Detect which cell encompasses the target text, then output its [x, y] center coordinate. 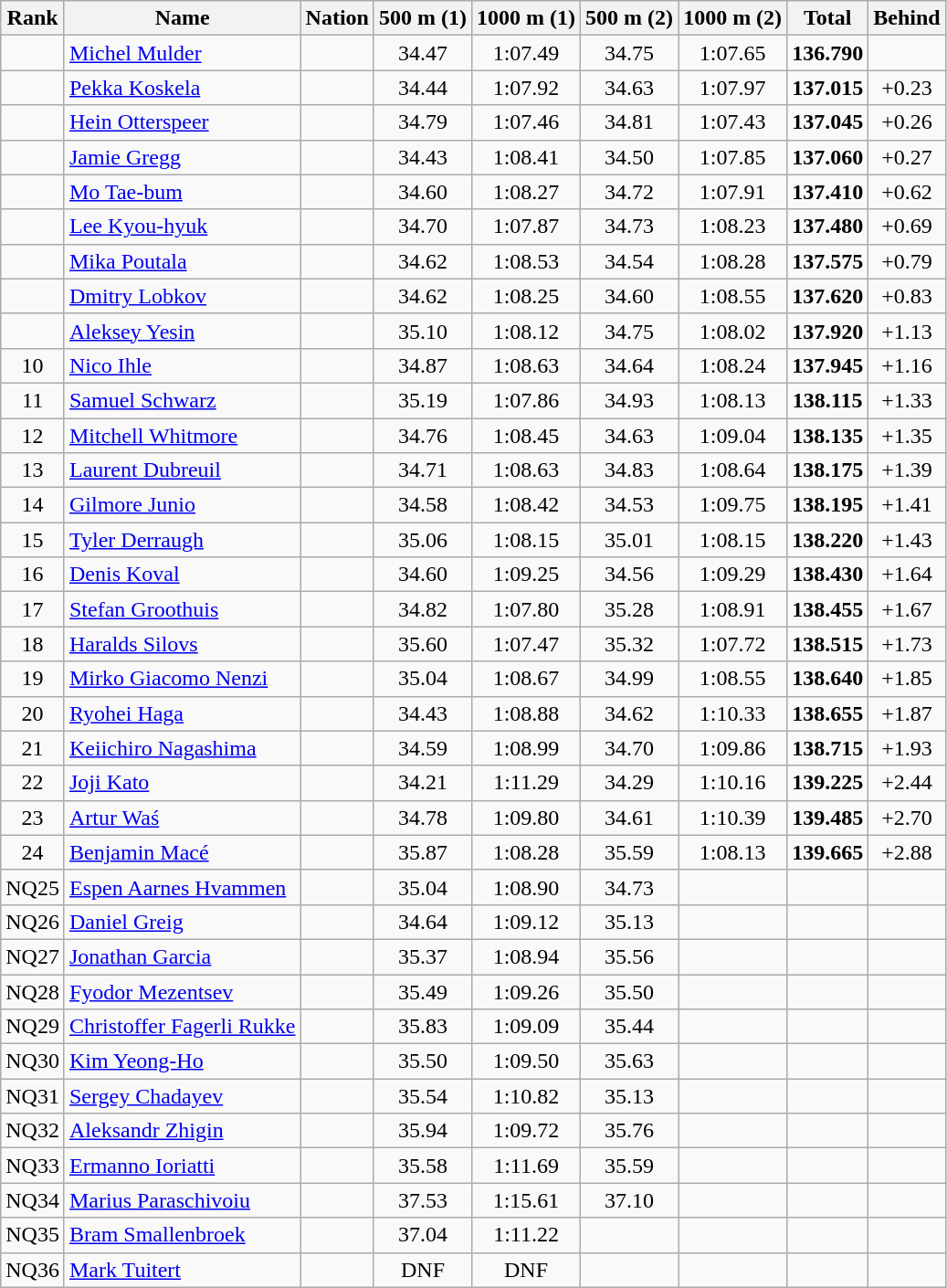
35.76 [630, 1131]
23 [33, 818]
138.115 [827, 400]
1:07.92 [526, 88]
35.01 [630, 540]
1:08.94 [526, 956]
138.430 [827, 575]
1:07.49 [526, 53]
1:09.72 [526, 1131]
NQ29 [33, 1027]
+1.85 [907, 679]
Laurent Dubreuil [183, 470]
138.195 [827, 505]
34.93 [630, 400]
+1.33 [907, 400]
Mirko Giacomo Nenzi [183, 679]
16 [33, 575]
NQ26 [33, 922]
35.10 [422, 331]
Rank [33, 18]
137.920 [827, 331]
Christoffer Fagerli Rukke [183, 1027]
+2.88 [907, 852]
137.015 [827, 88]
138.220 [827, 540]
500 m (2) [630, 18]
+2.44 [907, 783]
NQ36 [33, 1270]
1:11.69 [526, 1166]
1:10.16 [732, 783]
139.485 [827, 818]
Marius Paraschivoiu [183, 1200]
35.19 [422, 400]
138.715 [827, 748]
+1.87 [907, 713]
500 m (1) [422, 18]
138.135 [827, 436]
35.49 [422, 991]
1:08.23 [732, 227]
1:08.02 [732, 331]
1:08.27 [526, 192]
17 [33, 609]
13 [33, 470]
35.32 [630, 644]
1:08.88 [526, 713]
Daniel Greig [183, 922]
137.945 [827, 365]
1:08.64 [732, 470]
1:07.72 [732, 644]
Lee Kyou-hyuk [183, 227]
+1.13 [907, 331]
Stefan Groothuis [183, 609]
NQ32 [33, 1131]
Benjamin Macé [183, 852]
35.87 [422, 852]
1:09.29 [732, 575]
1:08.24 [732, 365]
Ryohei Haga [183, 713]
Haralds Silovs [183, 644]
1:10.82 [526, 1096]
Nico Ihle [183, 365]
34.53 [630, 505]
1:11.22 [526, 1235]
Sergey Chadayev [183, 1096]
Dmitry Lobkov [183, 296]
Pekka Koskela [183, 88]
+0.69 [907, 227]
1:09.75 [732, 505]
1:08.90 [526, 887]
14 [33, 505]
35.37 [422, 956]
35.63 [630, 1061]
137.410 [827, 192]
35.54 [422, 1096]
21 [33, 748]
1:09.86 [732, 748]
+1.93 [907, 748]
35.28 [630, 609]
1:07.80 [526, 609]
Artur Waś [183, 818]
1:07.47 [526, 644]
+1.73 [907, 644]
NQ25 [33, 887]
35.06 [422, 540]
11 [33, 400]
Fyodor Mezentsev [183, 991]
Espen Aarnes Hvammen [183, 887]
139.225 [827, 783]
34.56 [630, 575]
Mitchell Whitmore [183, 436]
Jamie Gregg [183, 157]
Joji Kato [183, 783]
137.575 [827, 261]
Behind [907, 18]
34.99 [630, 679]
138.455 [827, 609]
34.61 [630, 818]
20 [33, 713]
NQ34 [33, 1200]
Name [183, 18]
1:08.25 [526, 296]
1:07.91 [732, 192]
Aleksandr Zhigin [183, 1131]
34.29 [630, 783]
138.655 [827, 713]
1:08.99 [526, 748]
34.71 [422, 470]
Gilmore Junio [183, 505]
NQ31 [33, 1096]
1:09.50 [526, 1061]
+2.70 [907, 818]
+1.64 [907, 575]
15 [33, 540]
1:07.87 [526, 227]
24 [33, 852]
35.44 [630, 1027]
Mark Tuitert [183, 1270]
37.53 [422, 1200]
+1.41 [907, 505]
1:07.85 [732, 157]
34.79 [422, 122]
34.72 [630, 192]
10 [33, 365]
34.81 [630, 122]
1:10.39 [732, 818]
1:07.97 [732, 88]
37.10 [630, 1200]
Ermanno Ioriatti [183, 1166]
NQ28 [33, 991]
35.60 [422, 644]
1:08.67 [526, 679]
+1.43 [907, 540]
137.060 [827, 157]
35.56 [630, 956]
137.480 [827, 227]
1:08.12 [526, 331]
35.83 [422, 1027]
37.04 [422, 1235]
136.790 [827, 53]
+0.26 [907, 122]
1:09.26 [526, 991]
1:15.61 [526, 1200]
35.58 [422, 1166]
34.83 [630, 470]
137.045 [827, 122]
1000 m (2) [732, 18]
Bram Smallenbroek [183, 1235]
34.54 [630, 261]
Samuel Schwarz [183, 400]
Denis Koval [183, 575]
1:07.65 [732, 53]
NQ35 [33, 1235]
+1.16 [907, 365]
34.82 [422, 609]
+1.39 [907, 470]
1000 m (1) [526, 18]
Tyler Derraugh [183, 540]
22 [33, 783]
138.640 [827, 679]
+0.83 [907, 296]
+0.27 [907, 157]
18 [33, 644]
138.175 [827, 470]
1:08.41 [526, 157]
NQ27 [33, 956]
Aleksey Yesin [183, 331]
Mo Tae-bum [183, 192]
Jonathan Garcia [183, 956]
34.78 [422, 818]
1:10.33 [732, 713]
34.76 [422, 436]
NQ33 [33, 1166]
34.87 [422, 365]
34.59 [422, 748]
1:07.46 [526, 122]
1:09.09 [526, 1027]
34.47 [422, 53]
Total [827, 18]
137.620 [827, 296]
19 [33, 679]
+0.62 [907, 192]
Hein Otterspeer [183, 122]
1:09.80 [526, 818]
1:07.43 [732, 122]
Nation [337, 18]
Mika Poutala [183, 261]
+0.23 [907, 88]
138.515 [827, 644]
1:08.45 [526, 436]
Michel Mulder [183, 53]
1:11.29 [526, 783]
1:09.12 [526, 922]
NQ30 [33, 1061]
34.58 [422, 505]
+0.79 [907, 261]
1:08.53 [526, 261]
Keiichiro Nagashima [183, 748]
12 [33, 436]
139.665 [827, 852]
34.44 [422, 88]
+1.35 [907, 436]
+1.67 [907, 609]
34.21 [422, 783]
1:07.86 [526, 400]
35.94 [422, 1131]
Kim Yeong-Ho [183, 1061]
1:09.25 [526, 575]
1:08.91 [732, 609]
34.50 [630, 157]
1:08.42 [526, 505]
1:09.04 [732, 436]
